Capture the cell that displays the provided text and extract its (X, Y) central coordinate. 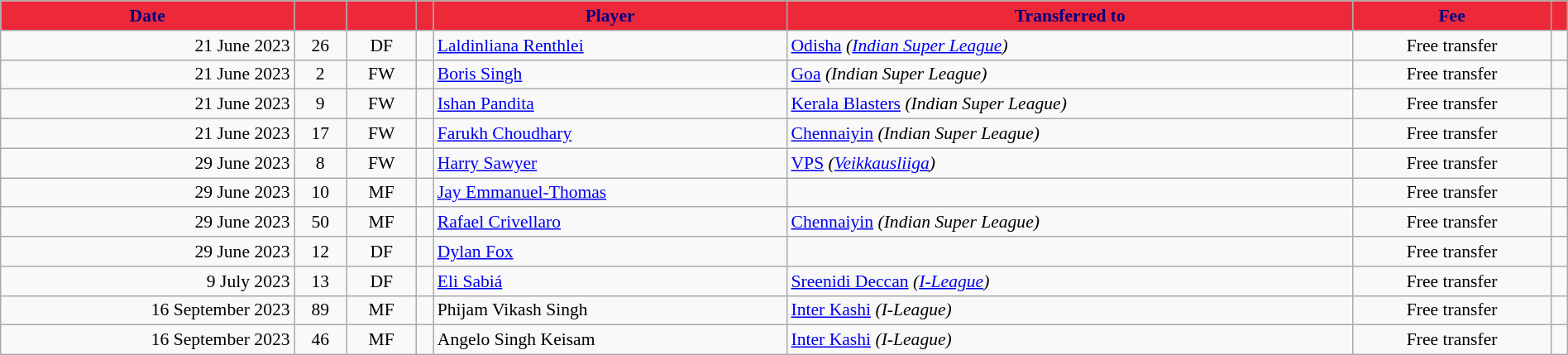
2 (321, 74)
12 (321, 252)
Phijam Vikash Singh (610, 310)
9 (321, 104)
Eli Sabiá (610, 281)
VPS (Veikkausliiga) (1070, 163)
Goa (Indian Super League) (1070, 74)
Harry Sawyer (610, 163)
13 (321, 281)
Laldinliana Renthlei (610, 46)
Kerala Blasters (Indian Super League) (1070, 104)
8 (321, 163)
9 July 2023 (147, 281)
Player (610, 16)
Dylan Fox (610, 252)
10 (321, 193)
Odisha (Indian Super League) (1070, 46)
Ishan Pandita (610, 104)
Boris Singh (610, 74)
Farukh Choudhary (610, 134)
50 (321, 223)
Jay Emmanuel-Thomas (610, 193)
89 (321, 310)
Transferred to (1070, 16)
Fee (1452, 16)
Rafael Crivellaro (610, 223)
26 (321, 46)
17 (321, 134)
Date (147, 16)
46 (321, 340)
Angelo Singh Keisam (610, 340)
Sreenidi Deccan (I-League) (1070, 281)
